Return [x, y] of the center of cell containing provided text 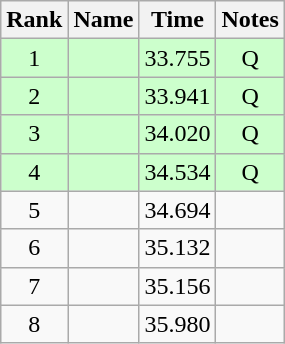
33.941 [178, 96]
7 [34, 286]
1 [34, 58]
35.156 [178, 286]
35.132 [178, 248]
Notes [250, 20]
4 [34, 172]
Rank [34, 20]
34.694 [178, 210]
33.755 [178, 58]
2 [34, 96]
34.020 [178, 134]
Time [178, 20]
3 [34, 134]
Name [104, 20]
8 [34, 324]
5 [34, 210]
34.534 [178, 172]
6 [34, 248]
35.980 [178, 324]
